Output the (X, Y) coordinate of the center of the cell containing the given text.  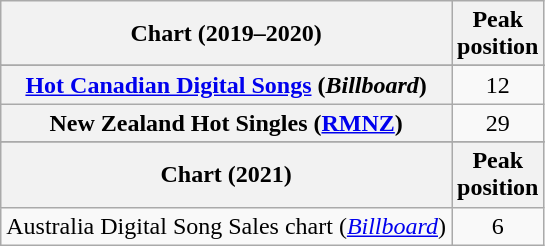
Australia Digital Song Sales chart (Billboard) (226, 226)
Hot Canadian Digital Songs (Billboard) (226, 85)
29 (498, 123)
6 (498, 226)
Chart (2019–2020) (226, 34)
New Zealand Hot Singles (RMNZ) (226, 123)
12 (498, 85)
Chart (2021) (226, 174)
